Scan for the cell matching the given text and deliver its (X, Y) coordinate at center. 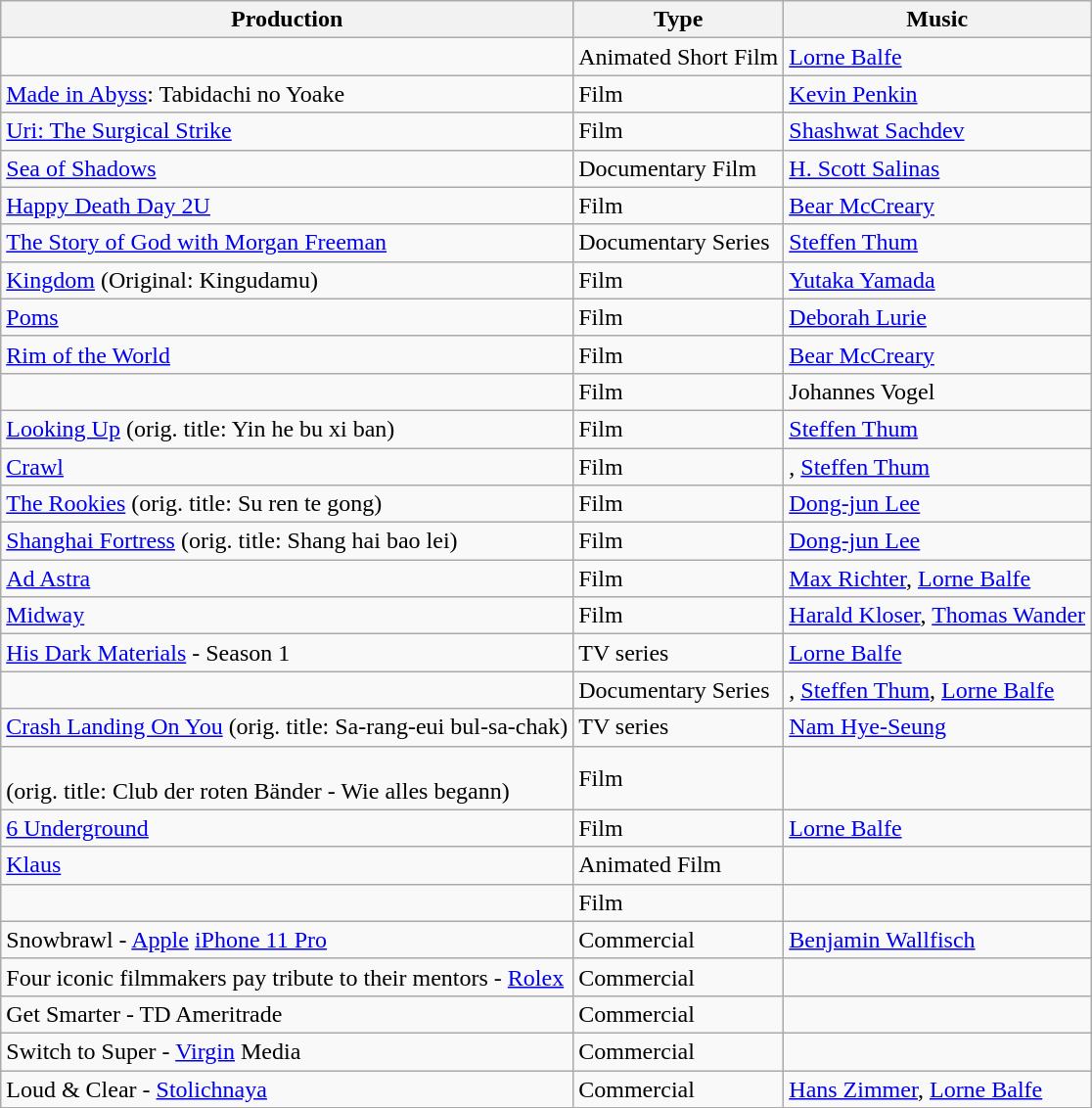
The Story of God with Morgan Freeman (288, 243)
, Steffen Thum, Lorne Balfe (937, 690)
Midway (288, 616)
Shashwat Sachdev (937, 131)
Animated Short Film (679, 57)
Music (937, 20)
Kevin Penkin (937, 94)
Animated Film (679, 865)
Crawl (288, 467)
Hans Zimmer, Lorne Balfe (937, 1089)
(orig. title: Club der roten Bänder - Wie alles begann) (288, 777)
Type (679, 20)
Klaus (288, 865)
Snowbrawl - Apple iPhone 11 Pro (288, 940)
Benjamin Wallfisch (937, 940)
Four iconic filmmakers pay tribute to their mentors - Rolex (288, 977)
Poms (288, 317)
Shanghai Fortress (orig. title: Shang hai bao lei) (288, 541)
His Dark Materials - Season 1 (288, 653)
Documentary Film (679, 168)
Rim of the World (288, 354)
Deborah Lurie (937, 317)
Max Richter, Lorne Balfe (937, 578)
, Steffen Thum (937, 467)
Production (288, 20)
Crash Landing On You (orig. title: Sa-rang-eui bul-sa-chak) (288, 727)
The Rookies (orig. title: Su ren te gong) (288, 504)
Switch to Super - Virgin Media (288, 1051)
Nam Hye-Seung (937, 727)
Made in Abyss: Tabidachi no Yoake (288, 94)
Uri: The Surgical Strike (288, 131)
H. Scott Salinas (937, 168)
Looking Up (orig. title: Yin he bu xi ban) (288, 429)
Get Smarter - TD Ameritrade (288, 1014)
Yutaka Yamada (937, 280)
Happy Death Day 2U (288, 206)
Ad Astra (288, 578)
Kingdom (Original: Kingudamu) (288, 280)
6 Underground (288, 828)
Johannes Vogel (937, 392)
Sea of Shadows (288, 168)
Loud & Clear - Stolichnaya (288, 1089)
Harald Kloser, Thomas Wander (937, 616)
